Identify which cell holds the provided text, then report its [X, Y] central coordinate. 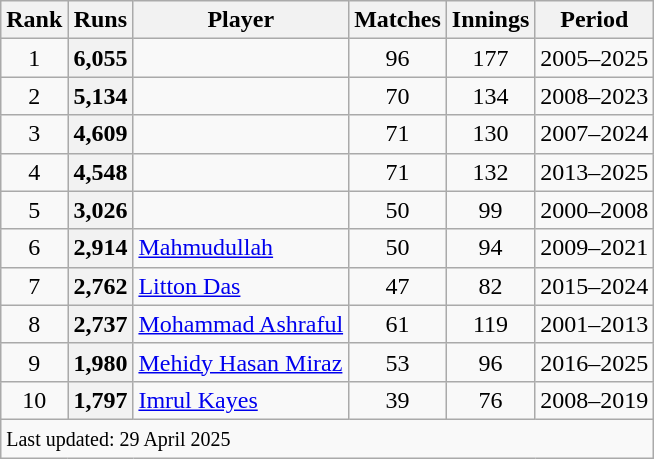
3,026 [100, 210]
9 [34, 362]
1,797 [100, 400]
177 [490, 58]
1 [34, 58]
2009–2021 [594, 248]
Litton Das [241, 286]
61 [398, 324]
99 [490, 210]
Mehidy Hasan Miraz [241, 362]
Player [241, 20]
47 [398, 286]
70 [398, 96]
Mahmudullah [241, 248]
Last updated: 29 April 2025 [328, 438]
2007–2024 [594, 134]
2008–2023 [594, 96]
4,609 [100, 134]
Matches [398, 20]
82 [490, 286]
2,737 [100, 324]
76 [490, 400]
7 [34, 286]
2,914 [100, 248]
3 [34, 134]
119 [490, 324]
1,980 [100, 362]
Period [594, 20]
Imrul Kayes [241, 400]
Mohammad Ashraful [241, 324]
6,055 [100, 58]
8 [34, 324]
2001–2013 [594, 324]
134 [490, 96]
2,762 [100, 286]
Innings [490, 20]
94 [490, 248]
10 [34, 400]
2 [34, 96]
4 [34, 172]
5,134 [100, 96]
4,548 [100, 172]
132 [490, 172]
2013–2025 [594, 172]
Rank [34, 20]
2000–2008 [594, 210]
2005–2025 [594, 58]
39 [398, 400]
5 [34, 210]
6 [34, 248]
Runs [100, 20]
2015–2024 [594, 286]
130 [490, 134]
2016–2025 [594, 362]
53 [398, 362]
2008–2019 [594, 400]
